For the text-containing cell, return its midpoint in (X, Y) coordinate format. 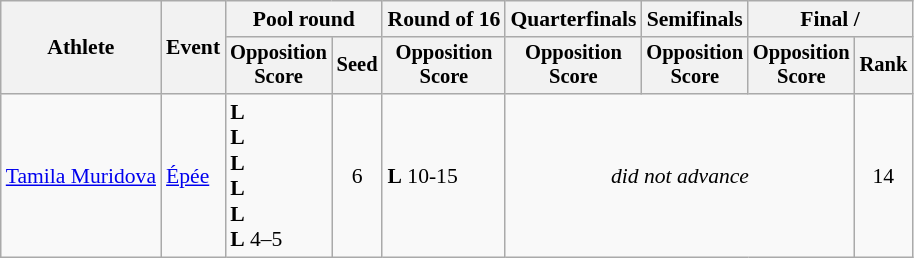
Épée (193, 176)
14 (884, 176)
Seed (358, 66)
Round of 16 (444, 19)
L 10-15 (444, 176)
Final / (830, 19)
Pool round (304, 19)
L L L L L L 4–5 (278, 176)
Event (193, 48)
did not advance (680, 176)
Athlete (81, 48)
Semifinals (694, 19)
Quarterfinals (573, 19)
Tamila Muridova (81, 176)
6 (358, 176)
Rank (884, 66)
